Return the (x, y) coordinate for the center point of the cell that contains the specified text.  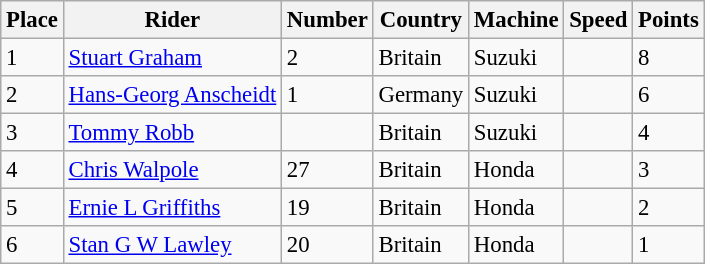
Stan G W Lawley (172, 245)
Hans-Georg Anscheidt (172, 95)
Number (328, 20)
Tommy Robb (172, 133)
27 (328, 170)
Stuart Graham (172, 58)
5 (32, 208)
Place (32, 20)
20 (328, 245)
8 (668, 58)
19 (328, 208)
Germany (420, 95)
Chris Walpole (172, 170)
Speed (598, 20)
Country (420, 20)
Rider (172, 20)
Machine (516, 20)
Ernie L Griffiths (172, 208)
Points (668, 20)
